Extract the [X, Y] coordinate from the center of the cell holding the provided text.  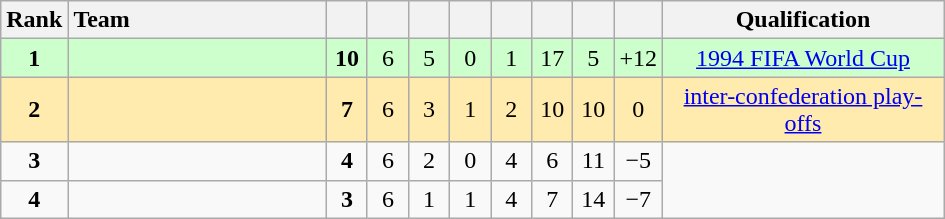
11 [594, 161]
14 [594, 199]
Rank [34, 20]
+12 [638, 58]
Team [198, 20]
Qualification [802, 20]
−7 [638, 199]
−5 [638, 161]
inter-confederation play-offs [802, 110]
1994 FIFA World Cup [802, 58]
17 [552, 58]
